For the text-containing cell, return its midpoint in (x, y) coordinate format. 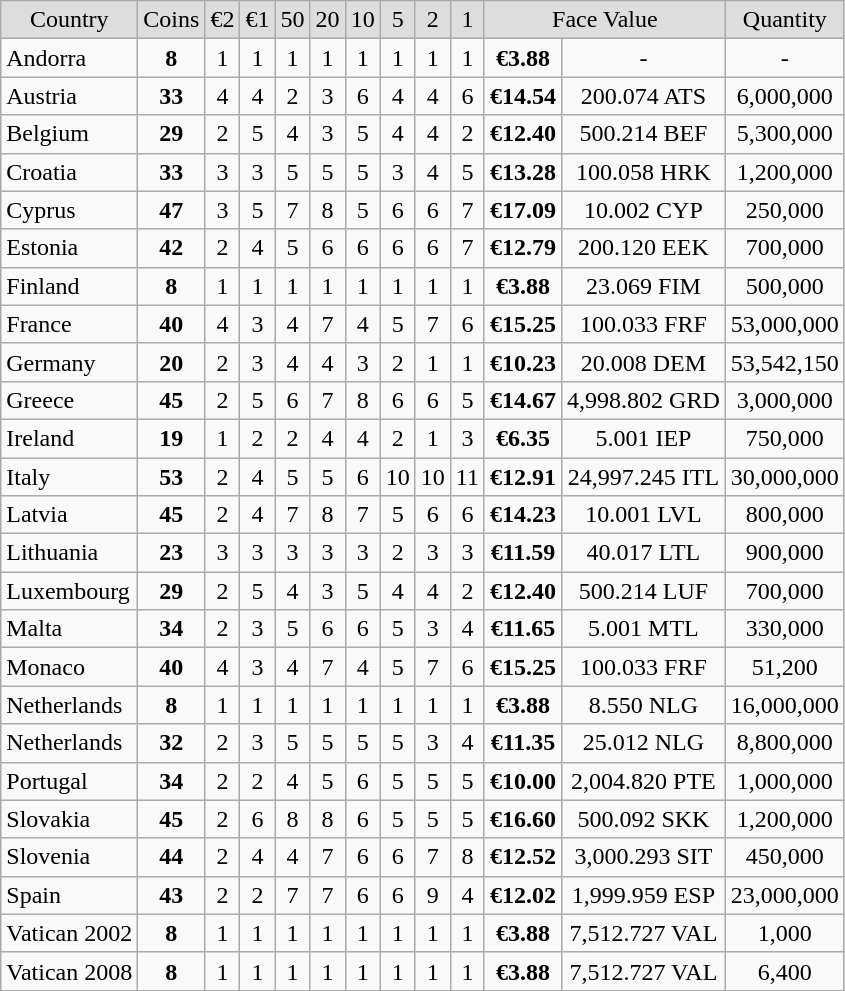
16,000,000 (784, 705)
Cyprus (70, 210)
Belgium (70, 134)
200.074 ATS (644, 96)
800,000 (784, 515)
5.001 MTL (644, 629)
42 (172, 248)
€11.35 (522, 743)
€10.00 (522, 781)
Vatican 2008 (70, 971)
3,000.293 SIT (644, 857)
€16.60 (522, 819)
51,200 (784, 667)
50 (292, 20)
40.017 LTL (644, 553)
Ireland (70, 438)
€12.91 (522, 477)
200.120 EEK (644, 248)
Croatia (70, 172)
100.058 HRK (644, 172)
€6.35 (522, 438)
6,400 (784, 971)
43 (172, 895)
Quantity (784, 20)
Face Value (604, 20)
450,000 (784, 857)
France (70, 324)
1,999.959 ESP (644, 895)
19 (172, 438)
Portugal (70, 781)
53,000,000 (784, 324)
23.069 FIM (644, 286)
900,000 (784, 553)
€17.09 (522, 210)
€11.59 (522, 553)
10.001 LVL (644, 515)
Andorra (70, 58)
250,000 (784, 210)
47 (172, 210)
44 (172, 857)
30,000,000 (784, 477)
8.550 NLG (644, 705)
25.012 NLG (644, 743)
€2 (222, 20)
53 (172, 477)
Monaco (70, 667)
Coins (172, 20)
4,998.802 GRD (644, 400)
€14.67 (522, 400)
9 (432, 895)
€13.28 (522, 172)
500.214 LUF (644, 591)
Slovenia (70, 857)
32 (172, 743)
Austria (70, 96)
1,000 (784, 933)
1,000,000 (784, 781)
Country (70, 20)
11 (467, 477)
500,000 (784, 286)
Vatican 2002 (70, 933)
10.002 CYP (644, 210)
Germany (70, 362)
€12.02 (522, 895)
20.008 DEM (644, 362)
Italy (70, 477)
€11.65 (522, 629)
€10.23 (522, 362)
3,000,000 (784, 400)
€12.79 (522, 248)
€1 (258, 20)
€12.52 (522, 857)
Luxembourg (70, 591)
5,300,000 (784, 134)
Malta (70, 629)
53,542,150 (784, 362)
5.001 IEP (644, 438)
500.092 SKK (644, 819)
€14.23 (522, 515)
500.214 BEF (644, 134)
Slovakia (70, 819)
8,800,000 (784, 743)
Latvia (70, 515)
24,997.245 ITL (644, 477)
23 (172, 553)
Greece (70, 400)
€14.54 (522, 96)
2,004.820 PTE (644, 781)
Estonia (70, 248)
23,000,000 (784, 895)
Spain (70, 895)
Finland (70, 286)
Lithuania (70, 553)
750,000 (784, 438)
6,000,000 (784, 96)
330,000 (784, 629)
